Detect which cell encompasses the target text, then output its [X, Y] center coordinate. 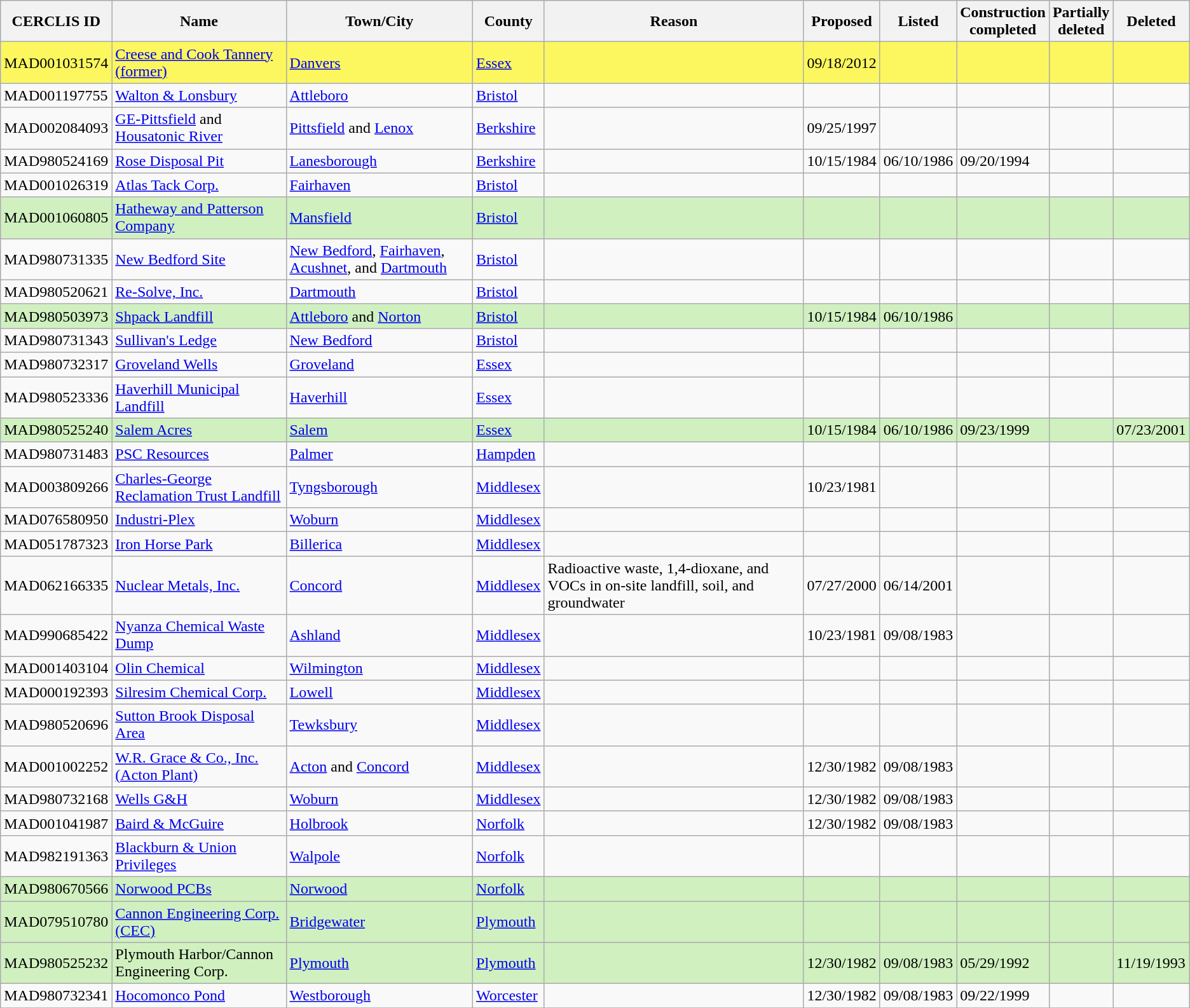
MAD980732317 [56, 364]
MAD001026319 [56, 185]
Mansfield [379, 217]
Billerica [379, 544]
Constructioncompleted [1003, 22]
Hatheway and Patterson Company [199, 217]
Hocomonco Pond [199, 996]
09/20/1994 [1003, 161]
Creese and Cook Tannery (former) [199, 62]
Plymouth Harbor/Cannon Engineering Corp. [199, 964]
GE-Pittsfield and Housatonic River [199, 128]
W.R. Grace & Co., Inc. (Acton Plant) [199, 766]
Nuclear Metals, Inc. [199, 585]
05/29/1992 [1003, 964]
Acton and Concord [379, 766]
MAD980520621 [56, 292]
New Bedford [379, 340]
MAD051787323 [56, 544]
Haverhill [379, 397]
Wells G&H [199, 799]
Walpole [379, 855]
Groveland [379, 364]
Proposed [842, 22]
Iron Horse Park [199, 544]
Groveland Wells [199, 364]
MAD001060805 [56, 217]
Name [199, 22]
Worcester [509, 996]
MAD990685422 [56, 636]
Re-Solve, Inc. [199, 292]
CERCLIS ID [56, 22]
07/27/2000 [842, 585]
11/19/1993 [1151, 964]
New Bedford Site [199, 259]
Hampden [509, 454]
Attleboro [379, 95]
MAD980524169 [56, 161]
MAD980670566 [56, 889]
Salem [379, 430]
Cannon Engineering Corp. (CEC) [199, 922]
07/23/2001 [1151, 430]
Nyanza Chemical Waste Dump [199, 636]
Westborough [379, 996]
09/22/1999 [1003, 996]
Olin Chemical [199, 668]
MAD980731483 [56, 454]
MAD001403104 [56, 668]
MAD980732168 [56, 799]
Attleboro and Norton [379, 316]
Palmer [379, 454]
Rose Disposal Pit [199, 161]
Listed [918, 22]
Wilmington [379, 668]
MAD980731343 [56, 340]
MAD980731335 [56, 259]
MAD002084093 [56, 128]
MAD076580950 [56, 520]
06/14/2001 [918, 585]
Haverhill Municipal Landfill [199, 397]
Pittsfield and Lenox [379, 128]
Fairhaven [379, 185]
09/25/1997 [842, 128]
Industri-Plex [199, 520]
Dartmouth [379, 292]
Partiallydeleted [1081, 22]
Concord [379, 585]
MAD980525232 [56, 964]
Ashland [379, 636]
County [509, 22]
MAD980732341 [56, 996]
Baird & McGuire [199, 823]
Sutton Brook Disposal Area [199, 725]
Radioactive waste, 1,4-dioxane, and VOCs in on-site landfill, soil, and groundwater [674, 585]
Shpack Landfill [199, 316]
PSC Resources [199, 454]
Charles-George Reclamation Trust Landfill [199, 487]
New Bedford, Fairhaven, Acushnet, and Dartmouth [379, 259]
09/23/1999 [1003, 430]
MAD001031574 [56, 62]
MAD062166335 [56, 585]
Walton & Lonsbury [199, 95]
Bridgewater [379, 922]
Lanesborough [379, 161]
09/18/2012 [842, 62]
Atlas Tack Corp. [199, 185]
MAD980520696 [56, 725]
MAD000192393 [56, 692]
MAD980525240 [56, 430]
MAD003809266 [56, 487]
Deleted [1151, 22]
MAD982191363 [56, 855]
MAD980503973 [56, 316]
Lowell [379, 692]
Norwood PCBs [199, 889]
MAD001002252 [56, 766]
Blackburn & Union Privileges [199, 855]
Tewksbury [379, 725]
MAD001041987 [56, 823]
Reason [674, 22]
MAD079510780 [56, 922]
Silresim Chemical Corp. [199, 692]
MAD001197755 [56, 95]
Town/City [379, 22]
Norwood [379, 889]
Tyngsborough [379, 487]
Danvers [379, 62]
MAD980523336 [56, 397]
Holbrook [379, 823]
Sullivan's Ledge [199, 340]
Salem Acres [199, 430]
